Identify which cell holds the provided text, then report its (X, Y) central coordinate. 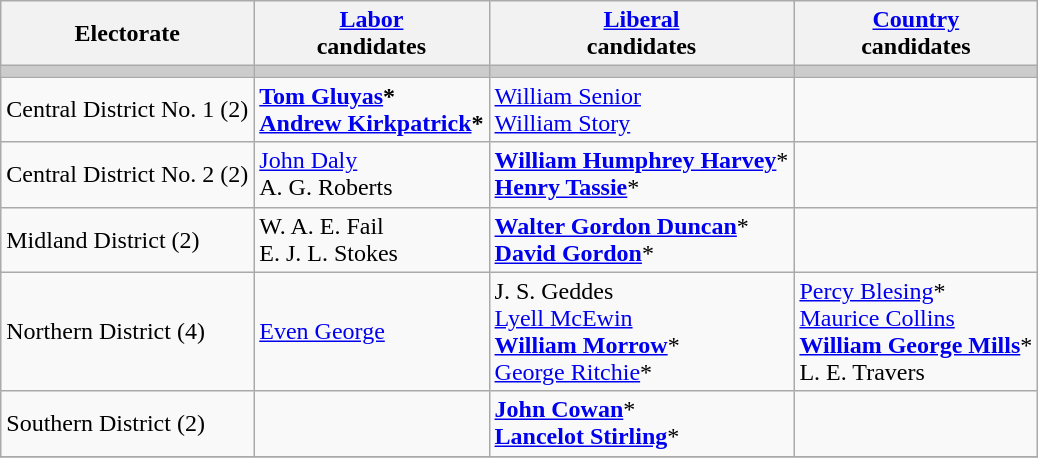
Percy Blesing*Maurice CollinsWilliam George Mills*L. E. Travers (916, 332)
John Cowan*Lancelot Stirling* (642, 424)
Midland District (2) (128, 240)
J. S. GeddesLyell McEwinWilliam Morrow*George Ritchie* (642, 332)
John DalyA. G. Roberts (372, 174)
Even George (372, 332)
Central District No. 2 (2) (128, 174)
Tom Gluyas*Andrew Kirkpatrick* (372, 110)
Walter Gordon Duncan*David Gordon* (642, 240)
Liberal candidates (642, 34)
W. A. E. FailE. J. L. Stokes (372, 240)
Country candidates (916, 34)
Labor candidates (372, 34)
Southern District (2) (128, 424)
William Humphrey Harvey*Henry Tassie* (642, 174)
Northern District (4) (128, 332)
Central District No. 1 (2) (128, 110)
William SeniorWilliam Story (642, 110)
Electorate (128, 34)
